Search for the cell housing the specified text and yield its (x, y) center coordinate. 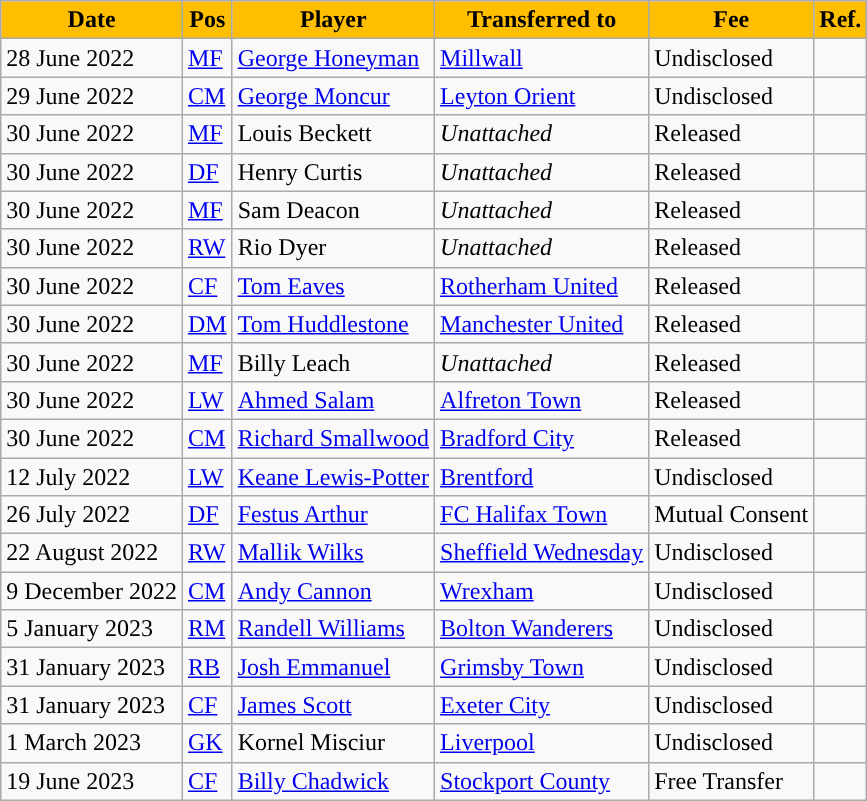
RM (207, 629)
Stockport County (542, 781)
12 July 2022 (92, 477)
22 August 2022 (92, 553)
Ref. (840, 20)
Mallik Wilks (333, 553)
GK (207, 743)
Ahmed Salam (333, 400)
Bradford City (542, 438)
9 December 2022 (92, 591)
Henry Curtis (333, 172)
Festus Arthur (333, 515)
29 June 2022 (92, 96)
Kornel Misciur (333, 743)
Player (333, 20)
Louis Beckett (333, 134)
Rio Dyer (333, 248)
Mutual Consent (732, 515)
FC Halifax Town (542, 515)
5 January 2023 (92, 629)
Tom Eaves (333, 286)
Rotherham United (542, 286)
Andy Cannon (333, 591)
Billy Chadwick (333, 781)
Brentford (542, 477)
Liverpool (542, 743)
26 July 2022 (92, 515)
Sam Deacon (333, 210)
RB (207, 667)
Billy Leach (333, 362)
Tom Huddlestone (333, 324)
Transferred to (542, 20)
George Honeyman (333, 58)
28 June 2022 (92, 58)
19 June 2023 (92, 781)
Alfreton Town (542, 400)
George Moncur (333, 96)
Randell Williams (333, 629)
Grimsby Town (542, 667)
Sheffield Wednesday (542, 553)
Exeter City (542, 705)
Leyton Orient (542, 96)
Bolton Wanderers (542, 629)
Manchester United (542, 324)
Free Transfer (732, 781)
James Scott (333, 705)
Date (92, 20)
1 March 2023 (92, 743)
DM (207, 324)
Millwall (542, 58)
Josh Emmanuel (333, 667)
Wrexham (542, 591)
Keane Lewis-Potter (333, 477)
Richard Smallwood (333, 438)
Pos (207, 20)
Fee (732, 20)
